Return the [x, y] coordinate for the center point of the cell that contains the specified text.  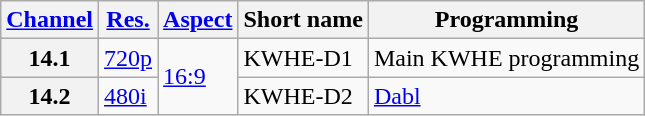
KWHE-D2 [303, 96]
Res. [128, 20]
Dabl [506, 96]
Aspect [198, 20]
Channel [50, 20]
KWHE-D1 [303, 58]
480i [128, 96]
16:9 [198, 77]
14.2 [50, 96]
14.1 [50, 58]
Programming [506, 20]
Short name [303, 20]
720p [128, 58]
Main KWHE programming [506, 58]
